Capture the cell that displays the provided text and extract its [X, Y] central coordinate. 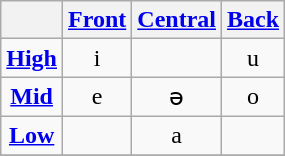
o [254, 97]
High [32, 58]
Low [32, 135]
ə [177, 97]
Central [177, 20]
u [254, 58]
Mid [32, 97]
Back [254, 20]
a [177, 135]
e [98, 97]
Front [98, 20]
i [98, 58]
